Return the (x, y) coordinate for the center point of the cell that contains the specified text.  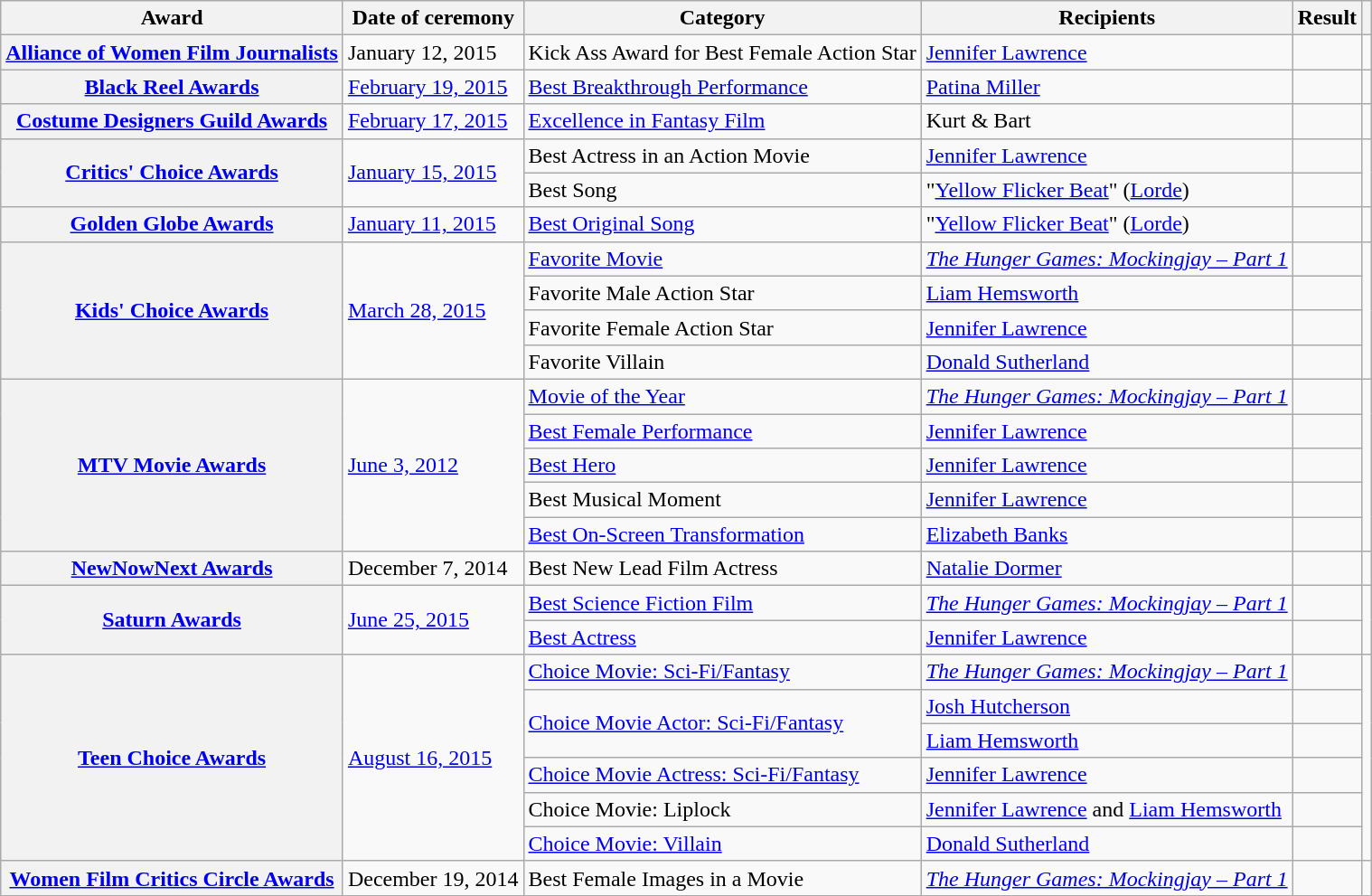
Movie of the Year (722, 396)
August 16, 2015 (433, 758)
Choice Movie: Sci-Fi/Fantasy (722, 672)
Favorite Villain (722, 362)
Best Female Images in a Movie (722, 878)
Best Science Fiction Film (722, 603)
Recipients (1106, 18)
Elizabeth Banks (1106, 534)
Category (722, 18)
Favorite Female Action Star (722, 327)
Kick Ass Award for Best Female Action Star (722, 52)
December 19, 2014 (433, 878)
Best Actress in an Action Movie (722, 156)
February 19, 2015 (433, 87)
Best New Lead Film Actress (722, 569)
Favorite Movie (722, 259)
Jennifer Lawrence and Liam Hemsworth (1106, 809)
Best On-Screen Transformation (722, 534)
December 7, 2014 (433, 569)
Natalie Dormer (1106, 569)
Golden Globe Awards (172, 224)
Best Original Song (722, 224)
January 12, 2015 (433, 52)
Favorite Male Action Star (722, 293)
Best Hero (722, 466)
Costume Designers Guild Awards (172, 121)
Date of ceremony (433, 18)
Best Song (722, 190)
Choice Movie: Liplock (722, 809)
February 17, 2015 (433, 121)
June 3, 2012 (433, 465)
Choice Movie: Villain (722, 844)
Teen Choice Awards (172, 758)
June 25, 2015 (433, 620)
January 15, 2015 (433, 173)
Kurt & Bart (1106, 121)
MTV Movie Awards (172, 465)
Best Breakthrough Performance (722, 87)
Saturn Awards (172, 620)
Result (1327, 18)
Choice Movie Actress: Sci-Fi/Fantasy (722, 775)
Patina Miller (1106, 87)
Best Musical Moment (722, 500)
Josh Hutcherson (1106, 706)
Women Film Critics Circle Awards (172, 878)
Alliance of Women Film Journalists (172, 52)
March 28, 2015 (433, 310)
Excellence in Fantasy Film (722, 121)
Kids' Choice Awards (172, 310)
Black Reel Awards (172, 87)
Award (172, 18)
Best Actress (722, 637)
Choice Movie Actor: Sci-Fi/Fantasy (722, 723)
Best Female Performance (722, 431)
January 11, 2015 (433, 224)
NewNowNext Awards (172, 569)
Critics' Choice Awards (172, 173)
